Search for the cell housing the specified text and yield its [x, y] center coordinate. 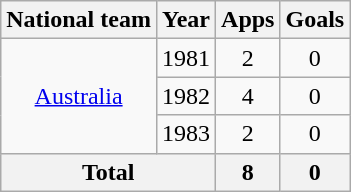
4 [248, 96]
Total [108, 172]
1982 [186, 96]
8 [248, 172]
Year [186, 20]
National team [79, 20]
Goals [315, 20]
1983 [186, 134]
Australia [79, 96]
1981 [186, 58]
Apps [248, 20]
